Locate the cell with the specified text and output its (x, y) center coordinate. 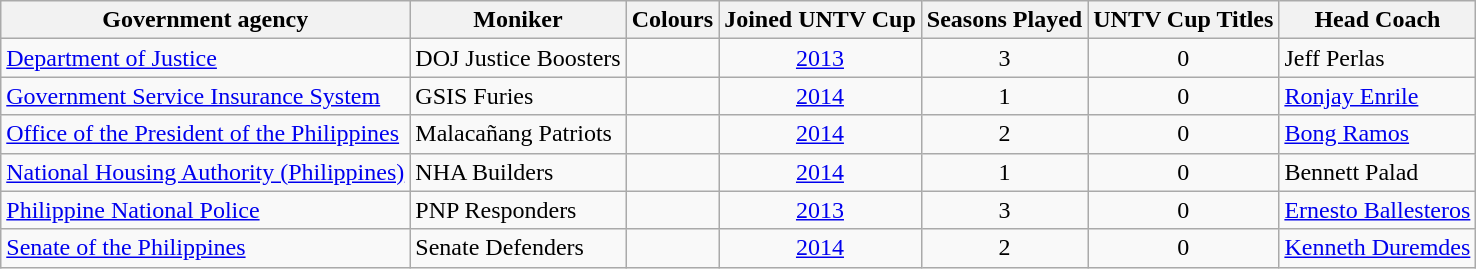
National Housing Authority (Philippines) (206, 172)
PNP Responders (518, 210)
Government agency (206, 20)
Bong Ramos (1378, 134)
Philippine National Police (206, 210)
Seasons Played (1004, 20)
NHA Builders (518, 172)
Bennett Palad (1378, 172)
Head Coach (1378, 20)
Jeff Perlas (1378, 58)
Kenneth Duremdes (1378, 248)
Senate Defenders (518, 248)
Ernesto Ballesteros (1378, 210)
DOJ Justice Boosters (518, 58)
Colours (672, 20)
Joined UNTV Cup (820, 20)
Department of Justice (206, 58)
Malacañang Patriots (518, 134)
GSIS Furies (518, 96)
Ronjay Enrile (1378, 96)
UNTV Cup Titles (1184, 20)
Government Service Insurance System (206, 96)
Office of the President of the Philippines (206, 134)
Moniker (518, 20)
Senate of the Philippines (206, 248)
